Return [x, y] of the center of cell containing provided text 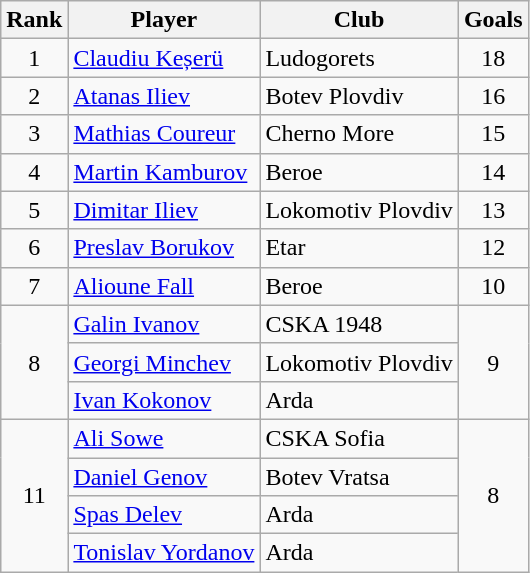
Botev Vratsa [359, 477]
Claudiu Keșerü [164, 58]
13 [493, 210]
7 [34, 286]
Cherno More [359, 134]
12 [493, 248]
4 [34, 172]
Club [359, 20]
2 [34, 96]
10 [493, 286]
Ivan Kokonov [164, 400]
11 [34, 495]
6 [34, 248]
14 [493, 172]
Galin Ivanov [164, 324]
Alioune Fall [164, 286]
Ali Sowe [164, 438]
Etar [359, 248]
3 [34, 134]
Preslav Borukov [164, 248]
Daniel Genov [164, 477]
5 [34, 210]
Ludogorets [359, 58]
Botev Plovdiv [359, 96]
Atanas Iliev [164, 96]
CSKA 1948 [359, 324]
Rank [34, 20]
Mathias Coureur [164, 134]
Player [164, 20]
Dimitar Iliev [164, 210]
CSKA Sofia [359, 438]
16 [493, 96]
Goals [493, 20]
Martin Kamburov [164, 172]
9 [493, 362]
Tonislav Yordanov [164, 553]
1 [34, 58]
Spas Delev [164, 515]
15 [493, 134]
Georgi Minchev [164, 362]
18 [493, 58]
